Detect which cell encompasses the target text, then output its (X, Y) center coordinate. 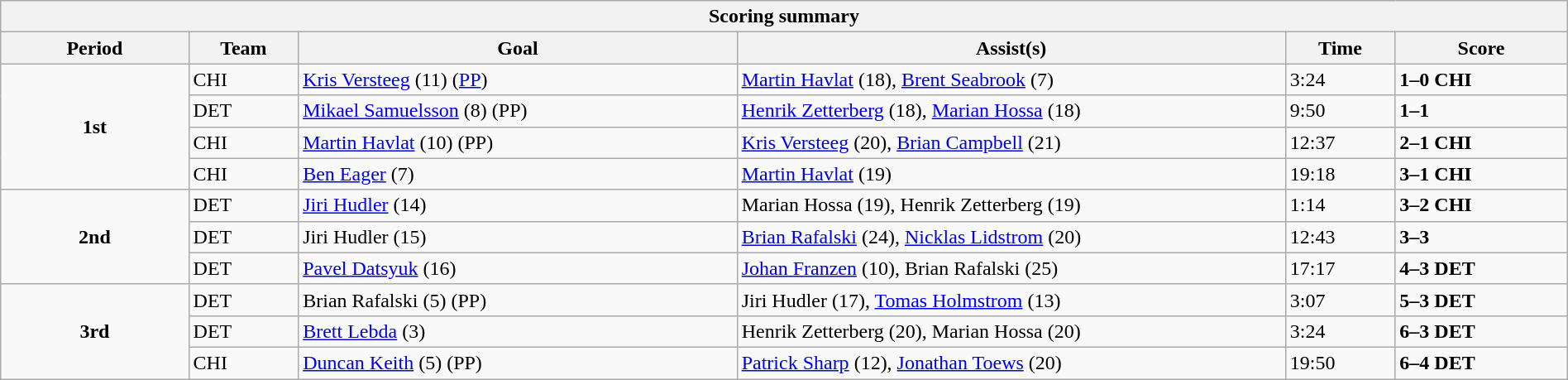
12:43 (1340, 237)
Time (1340, 48)
2–1 CHI (1481, 142)
Martin Havlat (19) (1011, 174)
Henrik Zetterberg (20), Marian Hossa (20) (1011, 331)
Brett Lebda (3) (518, 331)
19:50 (1340, 363)
4–3 DET (1481, 268)
Henrik Zetterberg (18), Marian Hossa (18) (1011, 111)
2nd (94, 237)
5–3 DET (1481, 300)
Patrick Sharp (12), Jonathan Toews (20) (1011, 363)
Marian Hossa (19), Henrik Zetterberg (19) (1011, 205)
1–0 CHI (1481, 79)
19:18 (1340, 174)
Goal (518, 48)
17:17 (1340, 268)
Martin Havlat (18), Brent Seabrook (7) (1011, 79)
1–1 (1481, 111)
1:14 (1340, 205)
6–4 DET (1481, 363)
3:07 (1340, 300)
3–3 (1481, 237)
Scoring summary (784, 17)
9:50 (1340, 111)
Kris Versteeg (11) (PP) (518, 79)
Jiri Hudler (15) (518, 237)
Pavel Datsyuk (16) (518, 268)
Jiri Hudler (14) (518, 205)
6–3 DET (1481, 331)
3–1 CHI (1481, 174)
3rd (94, 331)
Brian Rafalski (5) (PP) (518, 300)
Duncan Keith (5) (PP) (518, 363)
1st (94, 127)
Mikael Samuelsson (8) (PP) (518, 111)
Team (243, 48)
Jiri Hudler (17), Tomas Holmstrom (13) (1011, 300)
Brian Rafalski (24), Nicklas Lidstrom (20) (1011, 237)
Kris Versteeg (20), Brian Campbell (21) (1011, 142)
Martin Havlat (10) (PP) (518, 142)
Period (94, 48)
Johan Franzen (10), Brian Rafalski (25) (1011, 268)
3–2 CHI (1481, 205)
Ben Eager (7) (518, 174)
Assist(s) (1011, 48)
Score (1481, 48)
12:37 (1340, 142)
